Extract the [X, Y] coordinate from the center of the cell holding the provided text.  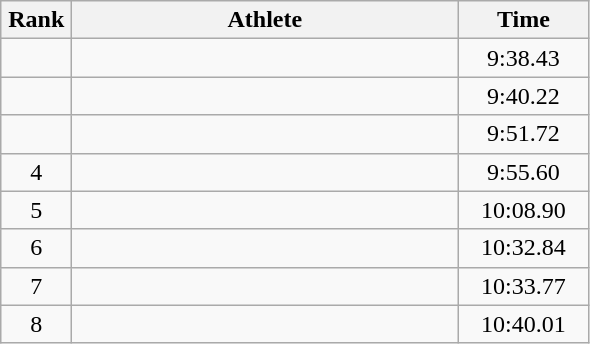
10:33.77 [524, 286]
6 [36, 248]
9:40.22 [524, 96]
8 [36, 324]
5 [36, 210]
7 [36, 286]
4 [36, 172]
10:08.90 [524, 210]
Rank [36, 20]
9:51.72 [524, 134]
10:40.01 [524, 324]
9:38.43 [524, 58]
Athlete [265, 20]
Time [524, 20]
9:55.60 [524, 172]
10:32.84 [524, 248]
